Provide the (x, y) coordinate of the cell's center where the given text is located.  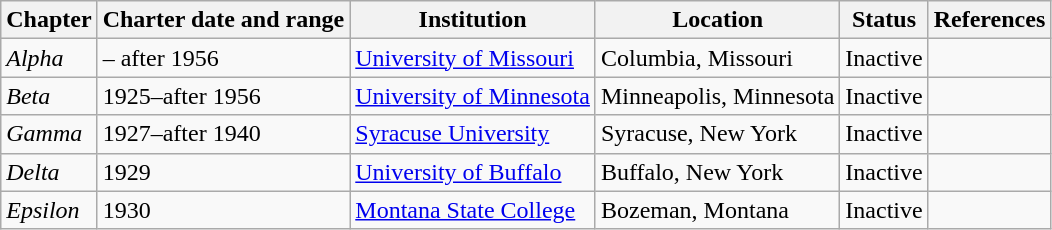
Beta (49, 96)
Alpha (49, 58)
Gamma (49, 134)
1930 (224, 210)
University of Buffalo (473, 172)
References (990, 20)
Institution (473, 20)
Delta (49, 172)
1927–after 1940 (224, 134)
Chapter (49, 20)
1929 (224, 172)
Epsilon (49, 210)
Syracuse University (473, 134)
Syracuse, New York (717, 134)
Bozeman, Montana (717, 210)
Columbia, Missouri (717, 58)
– after 1956 (224, 58)
Minneapolis, Minnesota (717, 96)
Status (884, 20)
University of Missouri (473, 58)
Charter date and range (224, 20)
Buffalo, New York (717, 172)
University of Minnesota (473, 96)
1925–after 1956 (224, 96)
Montana State College (473, 210)
Location (717, 20)
